Return the (x, y) coordinate for the center point of the cell that contains the specified text.  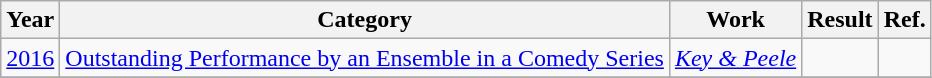
Key & Peele (735, 58)
Result (840, 20)
Year (30, 20)
Outstanding Performance by an Ensemble in a Comedy Series (365, 58)
2016 (30, 58)
Ref. (904, 20)
Work (735, 20)
Category (365, 20)
